For the text-containing cell, return its midpoint in [X, Y] coordinate format. 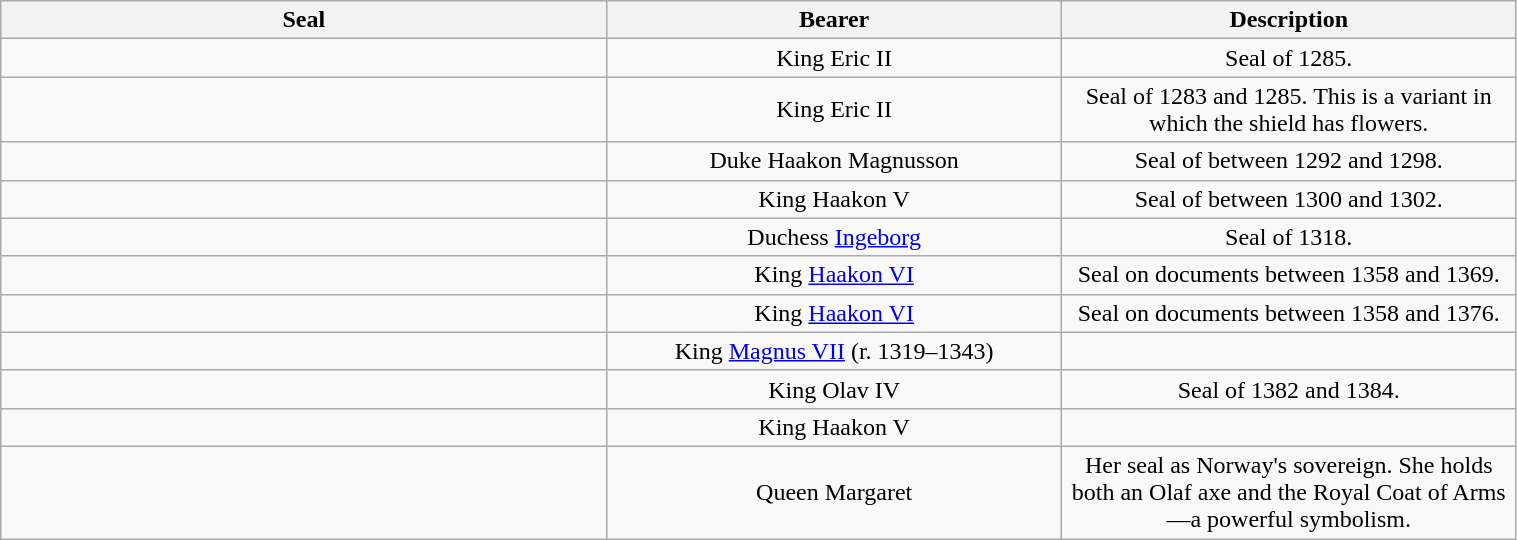
Description [1288, 20]
King Magnus VII (r. 1319–1343) [834, 351]
Duke Haakon Magnusson [834, 161]
King Olav IV [834, 389]
Seal of between 1292 and 1298. [1288, 161]
Seal of 1318. [1288, 237]
Bearer [834, 20]
Seal of 1285. [1288, 58]
Seal of 1283 and 1285. This is a variant in which the shield has flowers. [1288, 110]
Seal of between 1300 and 1302. [1288, 199]
Duchess Ingeborg [834, 237]
Seal on documents between 1358 and 1369. [1288, 275]
Seal on documents between 1358 and 1376. [1288, 313]
Seal of 1382 and 1384. [1288, 389]
Her seal as Norway's sovereign. She holds both an Olaf axe and the Royal Coat of Arms—a powerful symbolism. [1288, 492]
Seal [304, 20]
Queen Margaret [834, 492]
